Capture the cell that displays the provided text and extract its [x, y] central coordinate. 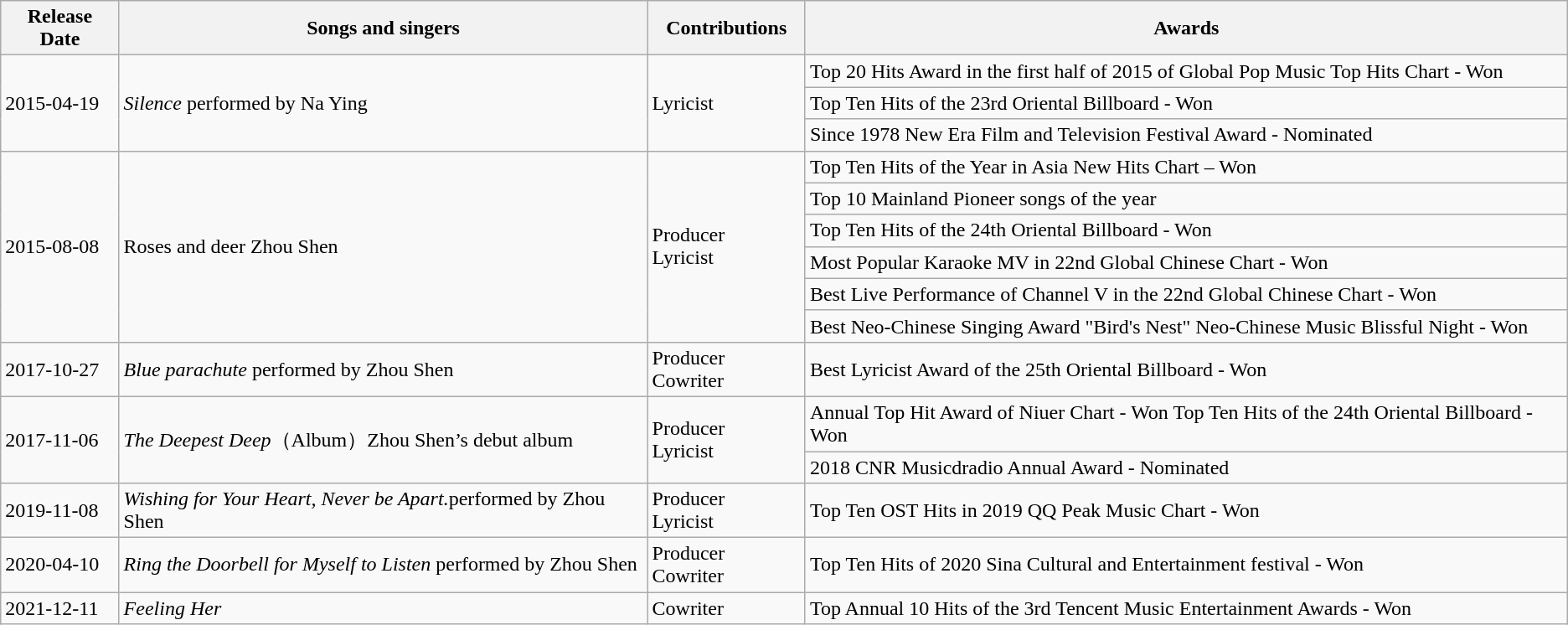
Top Ten Hits of the 24th Oriental Billboard - Won [1186, 230]
Awards [1186, 28]
Top Ten OST Hits in 2019 QQ Peak Music Chart - Won [1186, 511]
Top Ten Hits of the Year in Asia New Hits Chart – Won [1186, 167]
Cowriter [726, 608]
2017-10-27 [60, 369]
2017-11-06 [60, 439]
Top 10 Mainland Pioneer songs of the year [1186, 199]
2019-11-08 [60, 511]
Top Ten Hits of the 23rd Oriental Billboard - Won [1186, 103]
The Deepest Deep（Album）Zhou Shen’s debut album [384, 439]
ProducerCowriter [726, 565]
Feeling Her [384, 608]
2020-04-10 [60, 565]
Roses and deer Zhou Shen [384, 246]
Contributions [726, 28]
2015-04-19 [60, 103]
Best Neo-Chinese Singing Award "Bird's Nest" Neo-Chinese Music Blissful Night - Won [1186, 326]
2018 CNR Musicdradio Annual Award - Nominated [1186, 467]
Wishing for Your Heart, Never be Apart.performed by Zhou Shen [384, 511]
Best Lyricist Award of the 25th Oriental Billboard - Won [1186, 369]
Most Popular Karaoke MV in 22nd Global Chinese Chart - Won [1186, 262]
Blue parachute performed by Zhou Shen [384, 369]
Top 20 Hits Award in the first half of 2015 of Global Pop Music Top Hits Chart - Won [1186, 71]
2021-12-11 [60, 608]
Producer Cowriter [726, 369]
Songs and singers [384, 28]
Ring the Doorbell for Myself to Listen performed by Zhou Shen [384, 565]
Top Ten Hits of 2020 Sina Cultural and Entertainment festival - Won [1186, 565]
Best Live Performance of Channel V in the 22nd Global Chinese Chart - Won [1186, 294]
Release Date [60, 28]
Annual Top Hit Award of Niuer Chart - Won Top Ten Hits of the 24th Oriental Billboard - Won [1186, 424]
Since 1978 New Era Film and Television Festival Award - Nominated [1186, 135]
Top Annual 10 Hits of the 3rd Tencent Music Entertainment Awards - Won [1186, 608]
2015-08-08 [60, 246]
Silence performed by Na Ying [384, 103]
Lyricist [726, 103]
